Pinpoint the cell where the given text exists, returning its [x, y] midpoint coordinate. 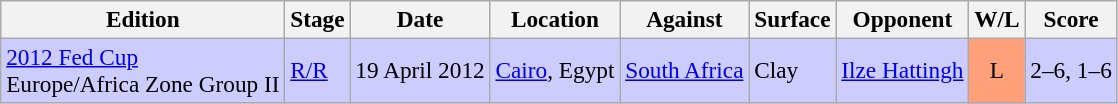
2–6, 1–6 [1071, 70]
Cairo, Egypt [555, 70]
Clay [792, 70]
Surface [792, 19]
Against [684, 19]
Opponent [902, 19]
Location [555, 19]
Date [420, 19]
Stage [318, 19]
R/R [318, 70]
2012 Fed Cup Europe/Africa Zone Group II [143, 70]
Ilze Hattingh [902, 70]
Edition [143, 19]
19 April 2012 [420, 70]
South Africa [684, 70]
Score [1071, 19]
L [997, 70]
W/L [997, 19]
